Scan for the cell matching the given text and deliver its (X, Y) coordinate at center. 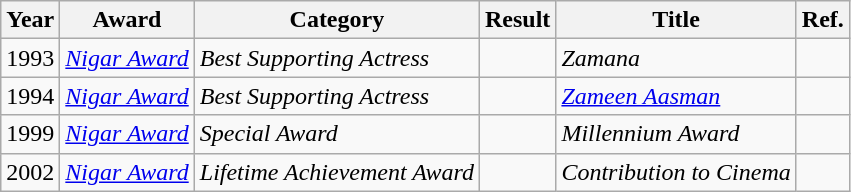
Special Award (336, 134)
Category (336, 20)
Result (517, 20)
Contribution to Cinema (676, 172)
Zameen Aasman (676, 96)
Ref. (822, 20)
1994 (30, 96)
2002 (30, 172)
Millennium Award (676, 134)
Year (30, 20)
1999 (30, 134)
Award (127, 20)
Lifetime Achievement Award (336, 172)
Title (676, 20)
Zamana (676, 58)
1993 (30, 58)
